Identify which cell holds the provided text, then report its [X, Y] central coordinate. 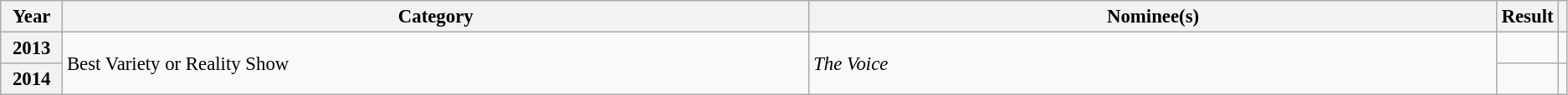
Nominee(s) [1153, 17]
Result [1528, 17]
Category [436, 17]
Best Variety or Reality Show [436, 63]
The Voice [1153, 63]
Year [32, 17]
2013 [32, 48]
2014 [32, 79]
